Determine the (X, Y) coordinate at the center of the cell enclosing the given text.  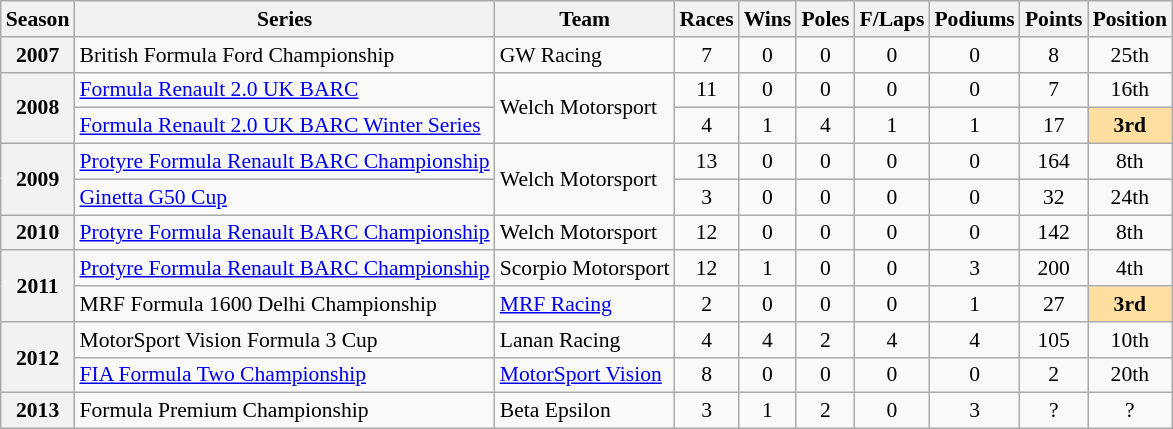
2011 (38, 286)
32 (1054, 197)
Team (585, 19)
10th (1130, 340)
2008 (38, 108)
11 (707, 90)
24th (1130, 197)
MRF Racing (585, 304)
2010 (38, 233)
Series (284, 19)
142 (1054, 233)
Wins (768, 19)
MotorSport Vision Formula 3 Cup (284, 340)
Podiums (974, 19)
2013 (38, 411)
Formula Renault 2.0 UK BARC Winter Series (284, 126)
105 (1054, 340)
16th (1130, 90)
F/Laps (892, 19)
Lanan Racing (585, 340)
2012 (38, 358)
Beta Epsilon (585, 411)
13 (707, 162)
Formula Premium Championship (284, 411)
200 (1054, 269)
Poles (825, 19)
164 (1054, 162)
Position (1130, 19)
2007 (38, 55)
17 (1054, 126)
British Formula Ford Championship (284, 55)
FIA Formula Two Championship (284, 375)
27 (1054, 304)
MotorSport Vision (585, 375)
Races (707, 19)
Season (38, 19)
20th (1130, 375)
Formula Renault 2.0 UK BARC (284, 90)
Ginetta G50 Cup (284, 197)
GW Racing (585, 55)
4th (1130, 269)
MRF Formula 1600 Delhi Championship (284, 304)
Scorpio Motorsport (585, 269)
25th (1130, 55)
Points (1054, 19)
2009 (38, 180)
